Capture the cell that displays the provided text and extract its (x, y) central coordinate. 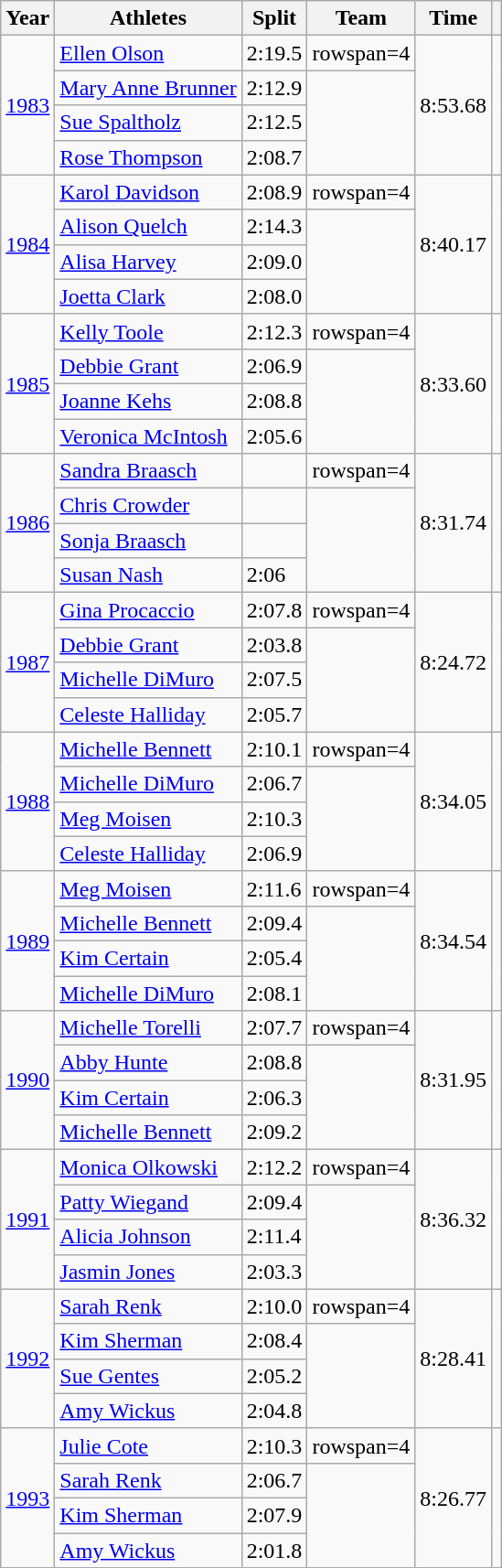
Karol Davidson (148, 192)
2:10.0 (274, 1306)
2:06 (274, 575)
1985 (27, 383)
Julie Cote (148, 1445)
Joanne Kehs (148, 401)
Patty Wiegand (148, 1202)
Chris Crowder (148, 506)
Alison Quelch (148, 227)
Sandra Braasch (148, 471)
2:07.9 (274, 1515)
8:31.95 (454, 1080)
Alicia Johnson (148, 1237)
Susan Nash (148, 575)
Michelle Torelli (148, 1028)
2:07.7 (274, 1028)
2:08.7 (274, 157)
Gina Procaccio (148, 610)
1988 (27, 801)
8:33.60 (454, 383)
Rose Thompson (148, 157)
2:05.2 (274, 1376)
Athletes (148, 18)
Ellen Olson (148, 53)
Mary Anne Brunner (148, 88)
2:07.5 (274, 680)
2:09.2 (274, 1133)
Alisa Harvey (148, 262)
2:03.8 (274, 645)
8:34.05 (454, 801)
2:08.9 (274, 192)
Year (27, 18)
2:05.4 (274, 958)
2:10.1 (274, 749)
1983 (27, 105)
1989 (27, 940)
2:03.3 (274, 1272)
1984 (27, 244)
8:36.32 (454, 1219)
2:07.8 (274, 610)
1986 (27, 523)
2:12.9 (274, 88)
8:40.17 (454, 244)
Split (274, 18)
2:08.0 (274, 296)
2:12.5 (274, 123)
Kelly Toole (148, 331)
2:09.0 (274, 262)
Monica Olkowski (148, 1167)
2:11.6 (274, 888)
2:14.3 (274, 227)
8:31.74 (454, 523)
2:04.8 (274, 1411)
2:06.3 (274, 1098)
Team (361, 18)
2:05.7 (274, 714)
Sue Gentes (148, 1376)
Sue Spaltholz (148, 123)
Jasmin Jones (148, 1272)
2:12.3 (274, 331)
8:28.41 (454, 1359)
8:34.54 (454, 940)
Veronica McIntosh (148, 436)
1993 (27, 1498)
2:08.4 (274, 1341)
2:12.2 (274, 1167)
8:24.72 (454, 662)
8:53.68 (454, 105)
2:19.5 (274, 53)
Abby Hunte (148, 1063)
Sonja Braasch (148, 541)
2:11.4 (274, 1237)
Time (454, 18)
8:26.77 (454, 1498)
1991 (27, 1219)
2:08.1 (274, 993)
2:05.6 (274, 436)
1987 (27, 662)
2:01.8 (274, 1551)
1992 (27, 1359)
Joetta Clark (148, 296)
1990 (27, 1080)
